Provide the [X, Y] coordinate of the cell's center where the given text is located.  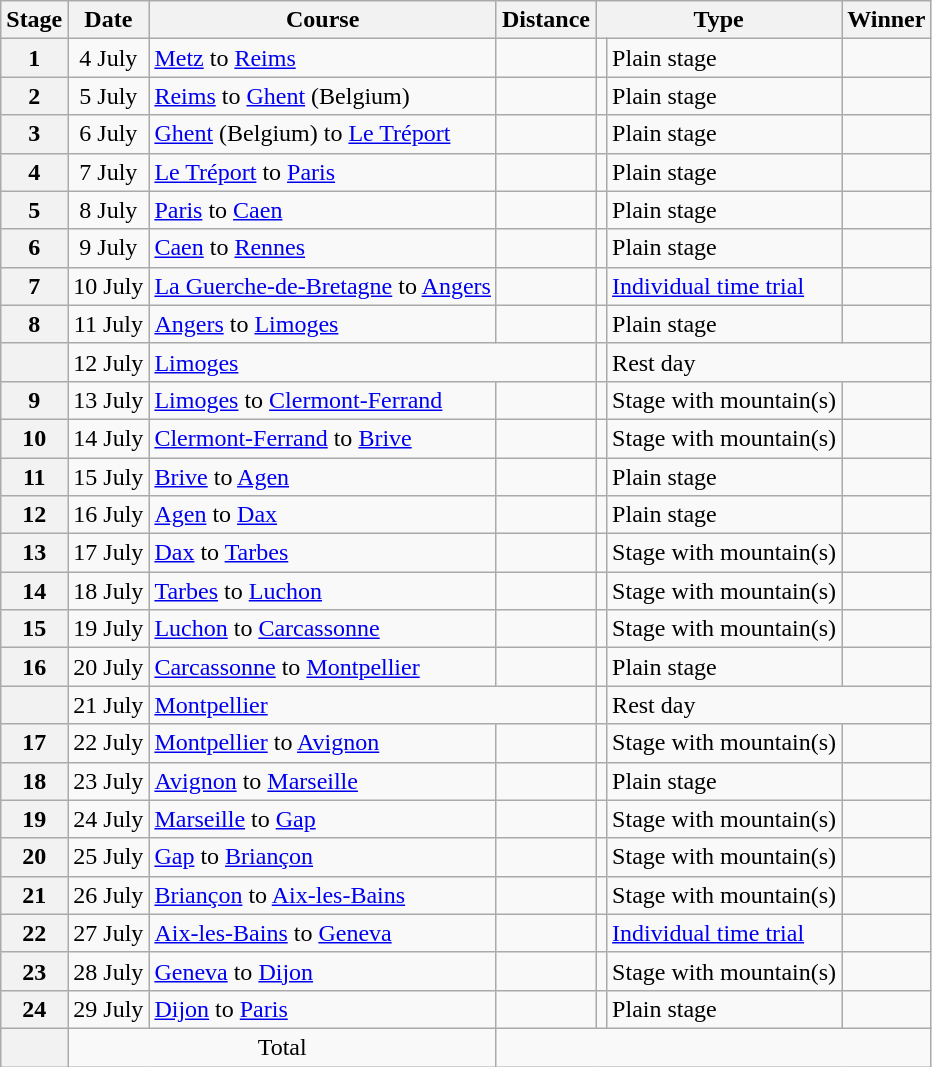
14 [34, 591]
3 [34, 134]
10 July [108, 286]
Montpellier [372, 705]
Le Tréport to Paris [323, 172]
Luchon to Carcassonne [323, 629]
Total [282, 1047]
29 July [108, 1009]
8 July [108, 210]
5 [34, 210]
1 [34, 58]
10 [34, 438]
Briançon to Aix-les-Bains [323, 895]
12 [34, 515]
19 July [108, 629]
11 [34, 477]
Date [108, 20]
23 [34, 971]
26 July [108, 895]
Brive to Agen [323, 477]
24 [34, 1009]
Distance [546, 20]
2 [34, 96]
Gap to Briançon [323, 857]
13 [34, 553]
Aix-les-Bains to Geneva [323, 933]
4 [34, 172]
Course [323, 20]
15 July [108, 477]
20 [34, 857]
11 July [108, 324]
Avignon to Marseille [323, 781]
Reims to Ghent (Belgium) [323, 96]
15 [34, 629]
18 July [108, 591]
Carcassonne to Montpellier [323, 667]
Metz to Reims [323, 58]
6 July [108, 134]
9 [34, 400]
Limoges to Clermont-Ferrand [323, 400]
27 July [108, 933]
25 July [108, 857]
22 [34, 933]
23 July [108, 781]
Clermont-Ferrand to Brive [323, 438]
16 [34, 667]
6 [34, 248]
14 July [108, 438]
9 July [108, 248]
Type [719, 20]
28 July [108, 971]
20 July [108, 667]
8 [34, 324]
Geneva to Dijon [323, 971]
4 July [108, 58]
24 July [108, 819]
Marseille to Gap [323, 819]
5 July [108, 96]
Dijon to Paris [323, 1009]
12 July [108, 362]
Winner [886, 20]
17 July [108, 553]
18 [34, 781]
Stage [34, 20]
Tarbes to Luchon [323, 591]
Dax to Tarbes [323, 553]
19 [34, 819]
16 July [108, 515]
La Guerche-de-Bretagne to Angers [323, 286]
Angers to Limoges [323, 324]
17 [34, 743]
13 July [108, 400]
Limoges [372, 362]
Ghent (Belgium) to Le Tréport [323, 134]
7 July [108, 172]
22 July [108, 743]
Agen to Dax [323, 515]
Caen to Rennes [323, 248]
21 [34, 895]
Paris to Caen [323, 210]
Montpellier to Avignon [323, 743]
7 [34, 286]
21 July [108, 705]
